For the text-containing cell, return its midpoint in (X, Y) coordinate format. 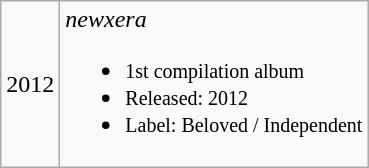
2012 (30, 84)
newxera1st compilation albumReleased: 2012Label: Beloved / Independent (214, 84)
